Return (X, Y) of the center of cell containing provided text 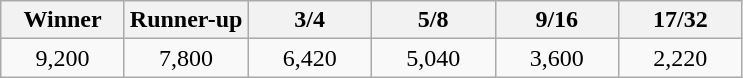
9/16 (557, 20)
3,600 (557, 58)
3/4 (310, 20)
17/32 (681, 20)
6,420 (310, 58)
Winner (63, 20)
Runner-up (186, 20)
5,040 (433, 58)
5/8 (433, 20)
2,220 (681, 58)
7,800 (186, 58)
9,200 (63, 58)
